Find where the given text appears and provide that cell's center as [x, y] coordinate. 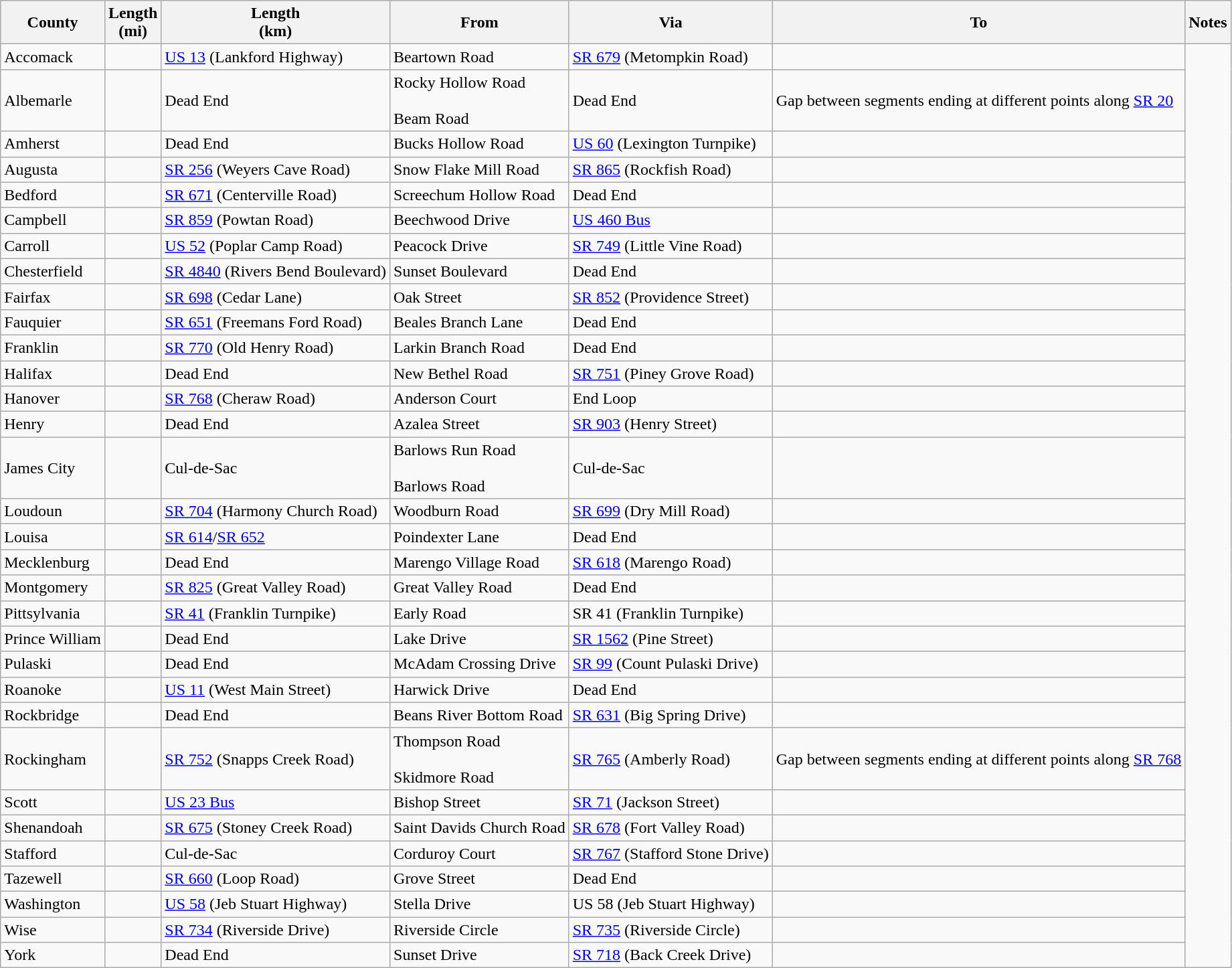
SR 99 (Count Pulaski Drive) [671, 664]
County [53, 23]
Prince William [53, 639]
Roanoke [53, 690]
SR 675 (Stoney Creek Road) [276, 827]
Pittsylvania [53, 613]
Campbell [53, 220]
SR 865 (Rockfish Road) [671, 169]
SR 678 (Fort Valley Road) [671, 827]
SR 699 (Dry Mill Road) [671, 511]
Thompson RoadSkidmore Road [480, 758]
US 23 Bus [276, 802]
SR 679 (Metompkin Road) [671, 57]
SR 825 (Great Valley Road) [276, 588]
Chesterfield [53, 271]
McAdam Crossing Drive [480, 664]
SR 660 (Loop Road) [276, 879]
SR 614/SR 652 [276, 537]
SR 751 (Piney Grove Road) [671, 373]
Franklin [53, 347]
Augusta [53, 169]
SR 671 (Centerville Road) [276, 195]
From [480, 23]
Oak Street [480, 297]
Larkin Branch Road [480, 347]
Snow Flake Mill Road [480, 169]
SR 631 (Big Spring Drive) [671, 715]
Peacock Drive [480, 246]
SR 770 (Old Henry Road) [276, 347]
SR 71 (Jackson Street) [671, 802]
Amherst [53, 144]
Length(km) [276, 23]
Rockbridge [53, 715]
Sunset Boulevard [480, 271]
SR 749 (Little Vine Road) [671, 246]
Notes [1208, 23]
Beartown Road [480, 57]
Harwick Drive [480, 690]
Shenandoah [53, 827]
SR 4840 (Rivers Bend Boulevard) [276, 271]
Wise [53, 930]
Halifax [53, 373]
Grove Street [480, 879]
SR 859 (Powtan Road) [276, 220]
Carroll [53, 246]
Stella Drive [480, 904]
Marengo Village Road [480, 562]
SR 718 (Back Creek Drive) [671, 955]
New Bethel Road [480, 373]
Length(mi) [133, 23]
SR 852 (Providence Street) [671, 297]
SR 734 (Riverside Drive) [276, 930]
Gap between segments ending at different points along SR 768 [978, 758]
Loudoun [53, 511]
James City [53, 468]
SR 768 (Cheraw Road) [276, 399]
US 11 (West Main Street) [276, 690]
Pulaski [53, 664]
Rocky Hollow RoadBeam Road [480, 100]
Beechwood Drive [480, 220]
Rockingham [53, 758]
SR 735 (Riverside Circle) [671, 930]
SR 698 (Cedar Lane) [276, 297]
Stafford [53, 854]
Beans River Bottom Road [480, 715]
Beales Branch Lane [480, 322]
US 460 Bus [671, 220]
Azalea Street [480, 424]
SR 765 (Amberly Road) [671, 758]
SR 752 (Snapps Creek Road) [276, 758]
Via [671, 23]
Fauquier [53, 322]
Early Road [480, 613]
SR 704 (Harmony Church Road) [276, 511]
Great Valley Road [480, 588]
Corduroy Court [480, 854]
Sunset Drive [480, 955]
SR 903 (Henry Street) [671, 424]
Washington [53, 904]
Mecklenburg [53, 562]
Bucks Hollow Road [480, 144]
SR 1562 (Pine Street) [671, 639]
Louisa [53, 537]
Tazewell [53, 879]
Screechum Hollow Road [480, 195]
Gap between segments ending at different points along SR 20 [978, 100]
Poindexter Lane [480, 537]
Montgomery [53, 588]
Woodburn Road [480, 511]
US 60 (Lexington Turnpike) [671, 144]
SR 618 (Marengo Road) [671, 562]
US 52 (Poplar Camp Road) [276, 246]
Anderson Court [480, 399]
Scott [53, 802]
Riverside Circle [480, 930]
Fairfax [53, 297]
Saint Davids Church Road [480, 827]
SR 767 (Stafford Stone Drive) [671, 854]
Henry [53, 424]
Hanover [53, 399]
York [53, 955]
To [978, 23]
US 13 (Lankford Highway) [276, 57]
Accomack [53, 57]
Bishop Street [480, 802]
SR 651 (Freemans Ford Road) [276, 322]
End Loop [671, 399]
Albemarle [53, 100]
Lake Drive [480, 639]
Barlows Run RoadBarlows Road [480, 468]
SR 256 (Weyers Cave Road) [276, 169]
Bedford [53, 195]
